Return the [x, y] coordinate for the center point of the cell that contains the specified text.  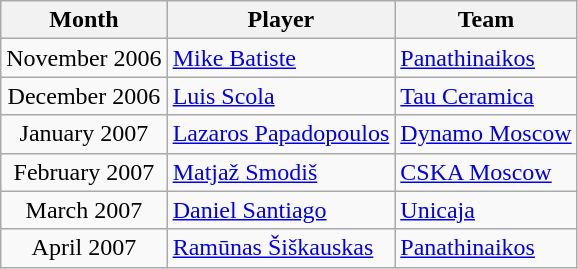
Ramūnas Šiškauskas [281, 248]
Unicaja [486, 210]
Dynamo Moscow [486, 134]
Team [486, 20]
December 2006 [84, 96]
Tau Ceramica [486, 96]
Lazaros Papadopoulos [281, 134]
Matjaž Smodiš [281, 172]
January 2007 [84, 134]
CSKA Moscow [486, 172]
Mike Batiste [281, 58]
March 2007 [84, 210]
Player [281, 20]
February 2007 [84, 172]
Daniel Santiago [281, 210]
Month [84, 20]
November 2006 [84, 58]
Luis Scola [281, 96]
April 2007 [84, 248]
